Scan for the cell matching the given text and deliver its (X, Y) coordinate at center. 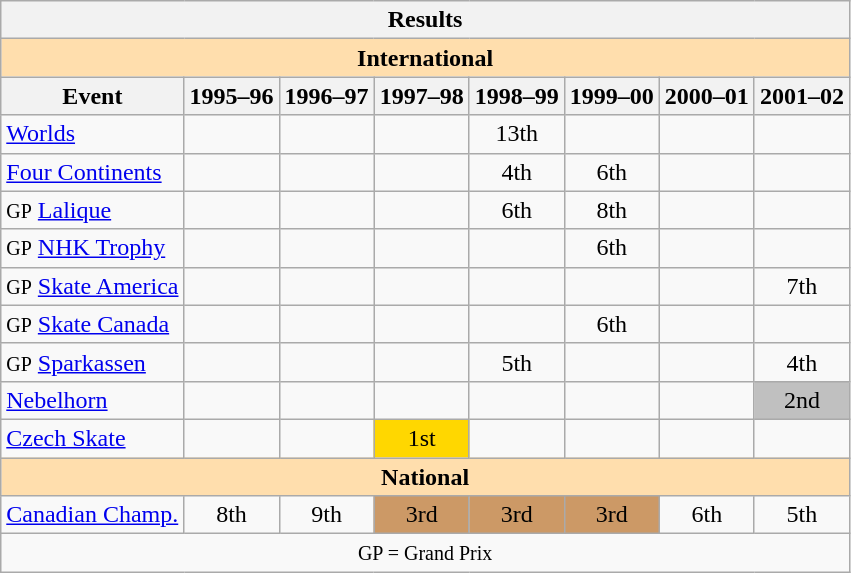
1995–96 (232, 96)
Event (92, 96)
GP = Grand Prix (426, 553)
2000–01 (706, 96)
Results (426, 20)
GP Skate America (92, 286)
9th (326, 515)
2nd (802, 400)
Nebelhorn (92, 400)
13th (516, 134)
GP NHK Trophy (92, 248)
Czech Skate (92, 438)
Worlds (92, 134)
GP Lalique (92, 210)
GP Sparkassen (92, 362)
Four Continents (92, 172)
1999–00 (612, 96)
International (426, 58)
2001–02 (802, 96)
GP Skate Canada (92, 324)
Canadian Champ. (92, 515)
1996–97 (326, 96)
7th (802, 286)
1998–99 (516, 96)
1997–98 (422, 96)
1st (422, 438)
National (426, 477)
